Identify which cell holds the provided text, then report its [X, Y] central coordinate. 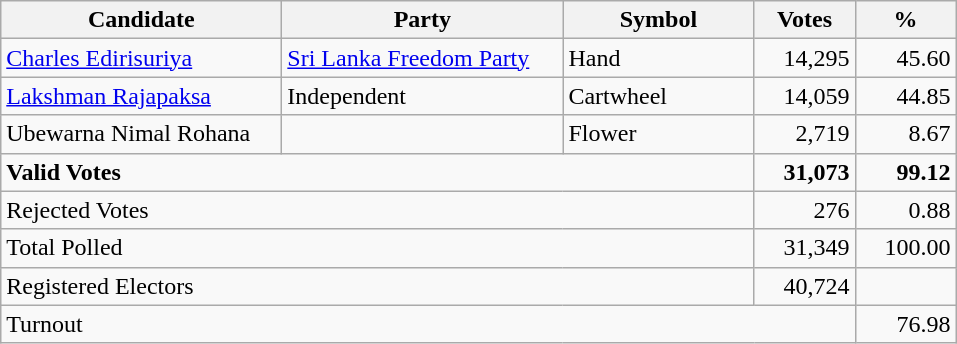
Rejected Votes [378, 210]
Valid Votes [378, 172]
Independent [422, 96]
% [906, 20]
40,724 [804, 286]
31,073 [804, 172]
31,349 [804, 248]
0.88 [906, 210]
76.98 [906, 324]
2,719 [804, 134]
99.12 [906, 172]
44.85 [906, 96]
Charles Edirisuriya [142, 58]
Turnout [428, 324]
45.60 [906, 58]
276 [804, 210]
14,059 [804, 96]
Symbol [658, 20]
8.67 [906, 134]
Hand [658, 58]
Sri Lanka Freedom Party [422, 58]
100.00 [906, 248]
Flower [658, 134]
Votes [804, 20]
Party [422, 20]
Candidate [142, 20]
Ubewarna Nimal Rohana [142, 134]
Lakshman Rajapaksa [142, 96]
Cartwheel [658, 96]
Registered Electors [378, 286]
14,295 [804, 58]
Total Polled [378, 248]
